Scan for the cell matching the given text and deliver its (x, y) coordinate at center. 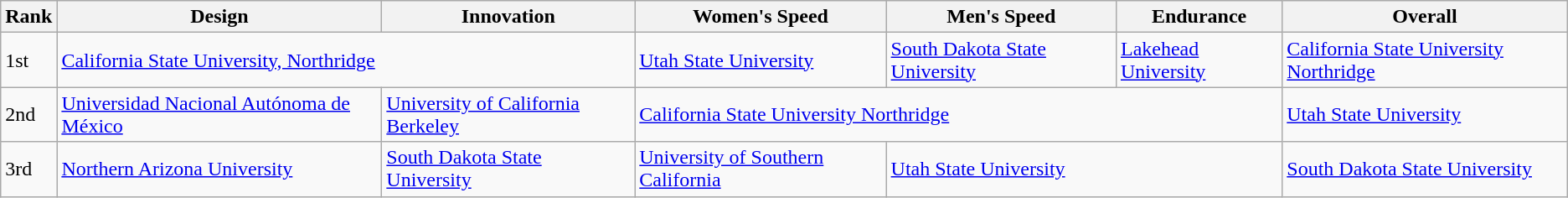
Lakehead University (1199, 60)
Universidad Nacional Autónoma de México (219, 114)
Northern Arizona University (219, 169)
University of California Berkeley (508, 114)
Design (219, 17)
Overall (1425, 17)
University of Southern California (761, 169)
Endurance (1199, 17)
California State University, Northridge (346, 60)
Innovation (508, 17)
2nd (28, 114)
Rank (28, 17)
1st (28, 60)
Men's Speed (1001, 17)
3rd (28, 169)
Women's Speed (761, 17)
